Return [x, y] of the center of cell containing provided text 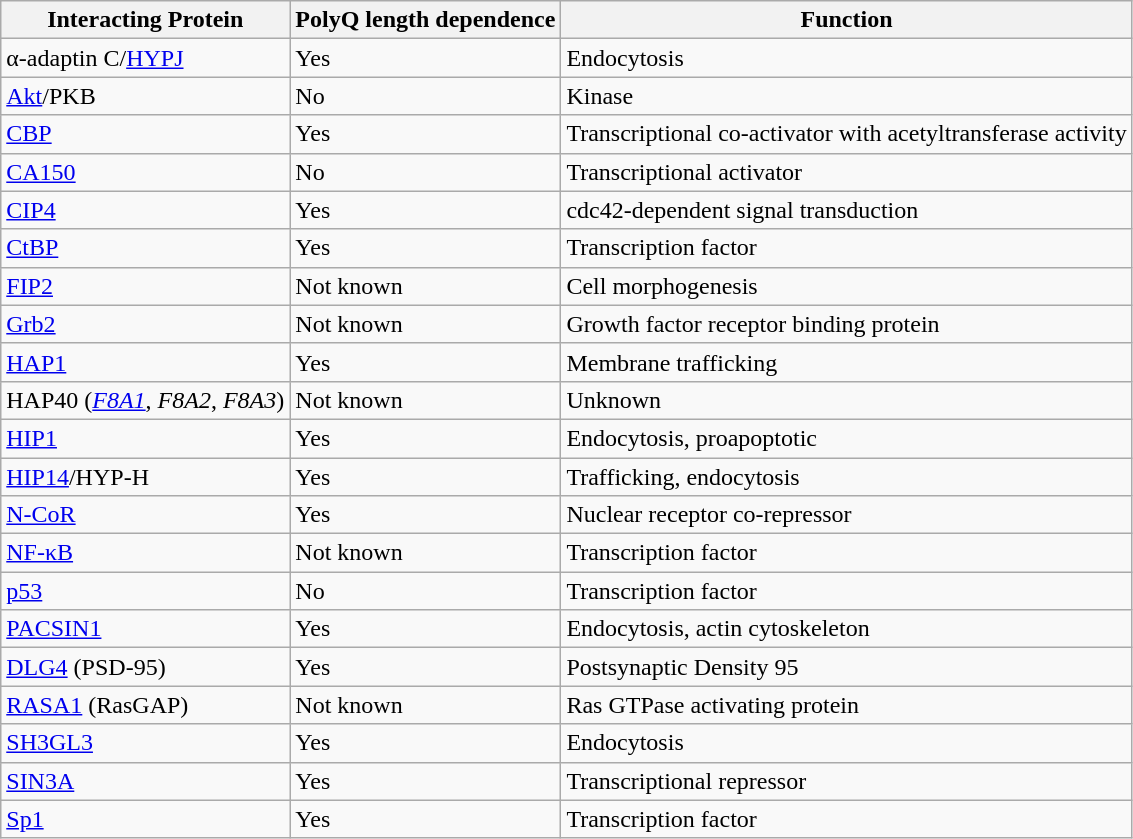
HAP40 (F8A1, F8A2, F8A3) [146, 400]
HAP1 [146, 362]
RASA1 (RasGAP) [146, 705]
SIN3A [146, 781]
CBP [146, 134]
Nuclear receptor co-repressor [846, 515]
SH3GL3 [146, 743]
Function [846, 20]
Cell morphogenesis [846, 286]
cdc42-dependent signal transduction [846, 210]
CA150 [146, 172]
Kinase [846, 96]
PACSIN1 [146, 629]
N-CoR [146, 515]
Endocytosis, proapoptotic [846, 438]
HIP14/HYP-H [146, 477]
α-adaptin C/HYPJ [146, 58]
DLG4 (PSD-95) [146, 667]
Growth factor receptor binding protein [846, 324]
Interacting Protein [146, 20]
Membrane trafficking [846, 362]
Ras GTPase activating protein [846, 705]
Grb2 [146, 324]
CIP4 [146, 210]
HIP1 [146, 438]
Transcriptional co-activator with acetyltransferase activity [846, 134]
p53 [146, 591]
Unknown [846, 400]
Transcriptional repressor [846, 781]
FIP2 [146, 286]
Sp1 [146, 819]
PolyQ length dependence [426, 20]
NF-κB [146, 553]
Trafficking, endocytosis [846, 477]
Akt/PKB [146, 96]
Postsynaptic Density 95 [846, 667]
Transcriptional activator [846, 172]
CtBP [146, 248]
Endocytosis, actin cytoskeleton [846, 629]
